Output the [x, y] coordinate of the center of the cell containing the given text.  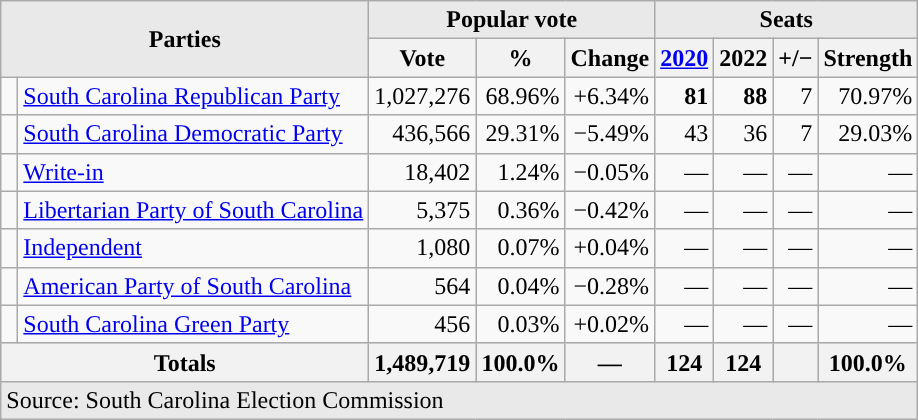
South Carolina Republican Party [194, 96]
1,489,719 [422, 362]
1,027,276 [422, 96]
43 [684, 134]
1,080 [422, 248]
South Carolina Green Party [194, 324]
29.31% [520, 134]
+0.04% [610, 248]
Vote [422, 58]
18,402 [422, 172]
Independent [194, 248]
36 [744, 134]
81 [684, 96]
+6.34% [610, 96]
−5.49% [610, 134]
+0.02% [610, 324]
564 [422, 286]
+/− [796, 58]
436,566 [422, 134]
Seats [786, 20]
0.04% [520, 286]
0.36% [520, 210]
0.07% [520, 248]
American Party of South Carolina [194, 286]
456 [422, 324]
Libertarian Party of South Carolina [194, 210]
0.03% [520, 324]
Totals [185, 362]
Source: South Carolina Election Commission [460, 400]
70.97% [868, 96]
Parties [185, 39]
Change [610, 58]
2022 [744, 58]
88 [744, 96]
% [520, 58]
5,375 [422, 210]
Write-in [194, 172]
−0.42% [610, 210]
Strength [868, 58]
Popular vote [512, 20]
−0.05% [610, 172]
−0.28% [610, 286]
1.24% [520, 172]
29.03% [868, 134]
68.96% [520, 96]
South Carolina Democratic Party [194, 134]
2020 [684, 58]
